Locate the cell with the specified text and output its (x, y) center coordinate. 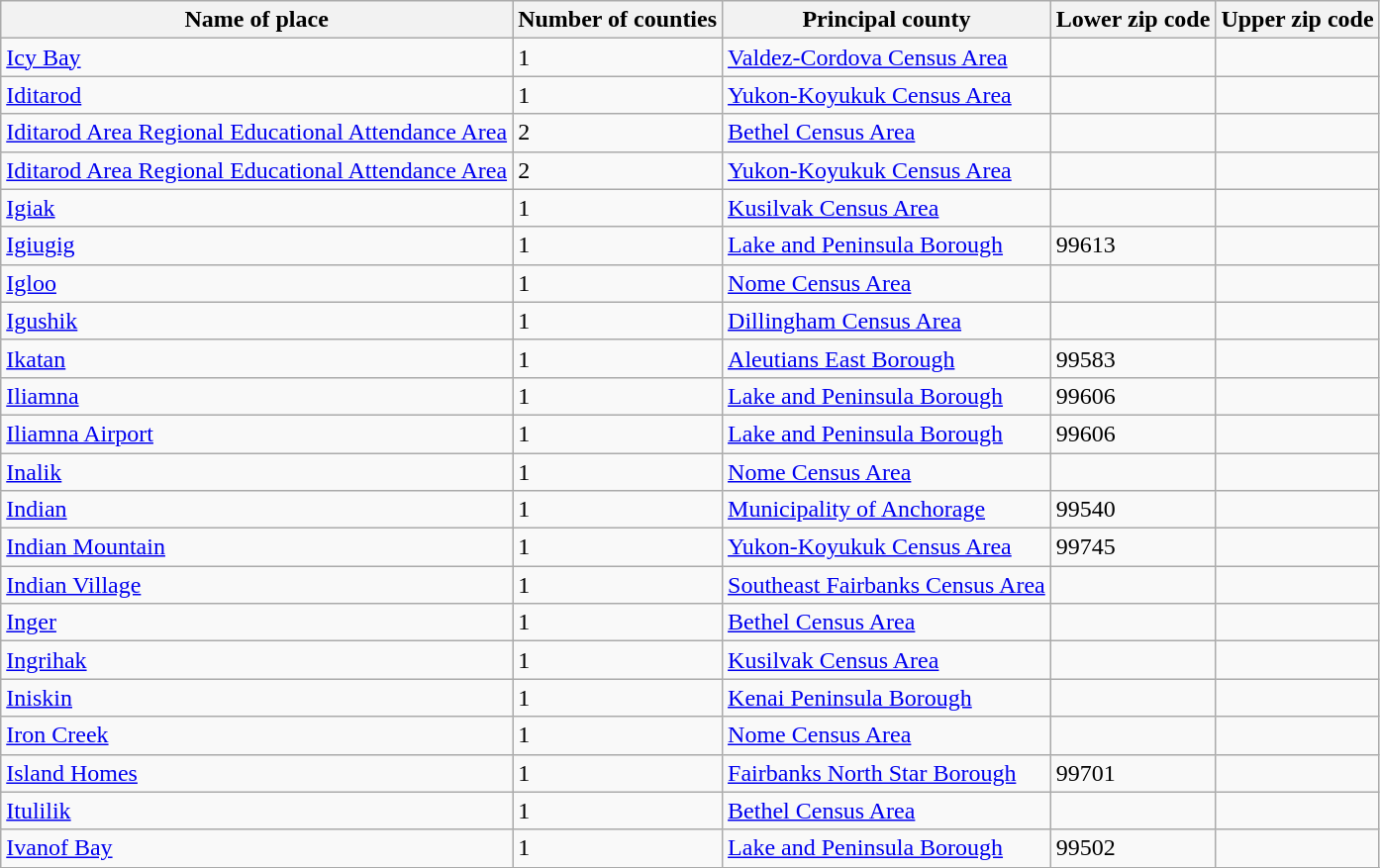
Indian Mountain (257, 547)
Itulilik (257, 811)
Island Homes (257, 773)
Fairbanks North Star Borough (887, 773)
99502 (1133, 848)
Aleutians East Borough (887, 358)
Principal county (887, 20)
99540 (1133, 510)
Kenai Peninsula Borough (887, 698)
Name of place (257, 20)
Igiak (257, 208)
Indian Village (257, 585)
99701 (1133, 773)
Igiugig (257, 245)
Upper zip code (1297, 20)
Iniskin (257, 698)
Municipality of Anchorage (887, 510)
99745 (1133, 547)
Icy Bay (257, 57)
99583 (1133, 358)
Iditarod (257, 95)
Inger (257, 623)
99613 (1133, 245)
Southeast Fairbanks Census Area (887, 585)
Ivanof Bay (257, 848)
Ikatan (257, 358)
Indian (257, 510)
Lower zip code (1133, 20)
Igushik (257, 321)
Inalik (257, 472)
Valdez-Cordova Census Area (887, 57)
Number of counties (618, 20)
Iliamna Airport (257, 434)
Iron Creek (257, 735)
Dillingham Census Area (887, 321)
Igloo (257, 283)
Ingrihak (257, 660)
Iliamna (257, 396)
